Return the [X, Y] coordinate for the center point of the cell that contains the specified text.  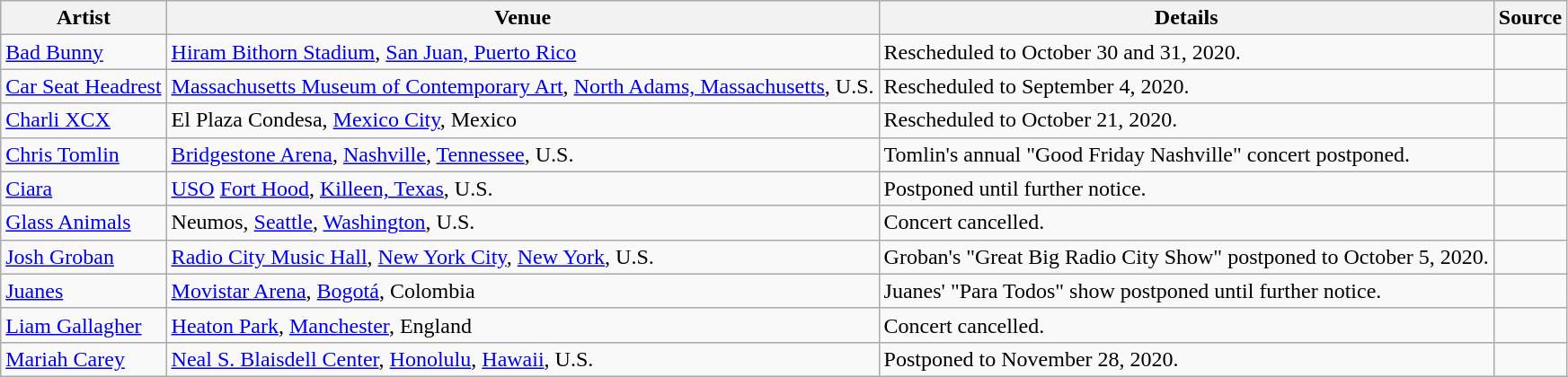
El Plaza Condesa, Mexico City, Mexico [523, 120]
Groban's "Great Big Radio City Show" postponed to October 5, 2020. [1186, 257]
Neumos, Seattle, Washington, U.S. [523, 223]
Juanes' "Para Todos" show postponed until further notice. [1186, 291]
Hiram Bithorn Stadium, San Juan, Puerto Rico [523, 52]
Ciara [84, 188]
Rescheduled to September 4, 2020. [1186, 86]
Juanes [84, 291]
USO Fort Hood, Killeen, Texas, U.S. [523, 188]
Heaton Park, Manchester, England [523, 325]
Massachusetts Museum of Contemporary Art, North Adams, Massachusetts, U.S. [523, 86]
Postponed to November 28, 2020. [1186, 359]
Details [1186, 18]
Postponed until further notice. [1186, 188]
Liam Gallagher [84, 325]
Charli XCX [84, 120]
Bridgestone Arena, Nashville, Tennessee, U.S. [523, 154]
Glass Animals [84, 223]
Radio City Music Hall, New York City, New York, U.S. [523, 257]
Neal S. Blaisdell Center, Honolulu, Hawaii, U.S. [523, 359]
Movistar Arena, Bogotá, Colombia [523, 291]
Car Seat Headrest [84, 86]
Artist [84, 18]
Josh Groban [84, 257]
Rescheduled to October 30 and 31, 2020. [1186, 52]
Venue [523, 18]
Rescheduled to October 21, 2020. [1186, 120]
Bad Bunny [84, 52]
Mariah Carey [84, 359]
Tomlin's annual "Good Friday Nashville" concert postponed. [1186, 154]
Chris Tomlin [84, 154]
Source [1529, 18]
